Locate the cell with the specified text and output its [x, y] center coordinate. 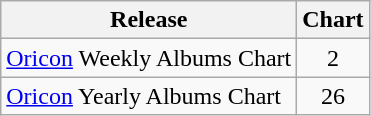
2 [333, 58]
Chart [333, 20]
26 [333, 96]
Oricon Weekly Albums Chart [149, 58]
Release [149, 20]
Oricon Yearly Albums Chart [149, 96]
